Capture the cell that displays the provided text and extract its (X, Y) central coordinate. 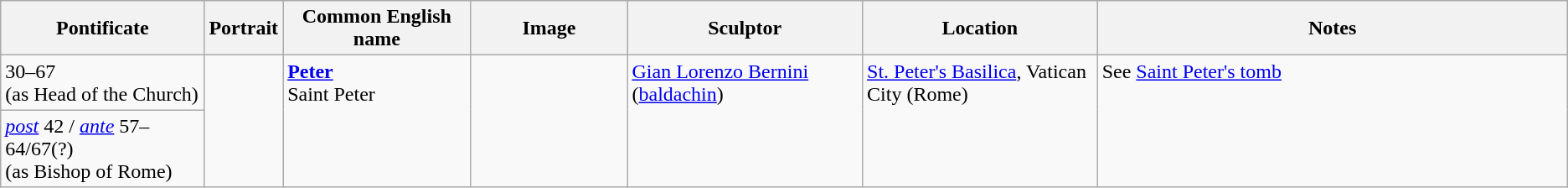
Common English name (377, 29)
post 42 / ante 57–64/67(?)(as Bishop of Rome) (102, 149)
Notes (1332, 29)
Sculptor (745, 29)
See Saint Peter's tomb (1332, 121)
Location (980, 29)
Pontificate (102, 29)
PeterSaint Peter (377, 121)
Gian Lorenzo Bernini (baldachin) (745, 121)
St. Peter's Basilica, Vatican City (Rome) (980, 121)
Image (549, 29)
Portrait (244, 29)
30–67(as Head of the Church) (102, 82)
